From the cell containing the given text, extract its center point as (x, y) coordinate. 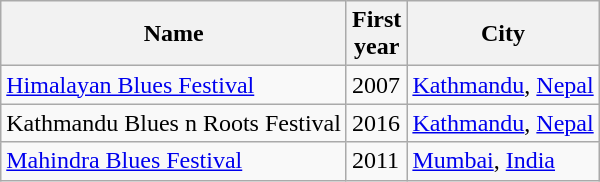
Kathmandu Blues n Roots Festival (174, 123)
Mahindra Blues Festival (174, 161)
Name (174, 34)
2011 (376, 161)
2007 (376, 85)
City (503, 34)
Mumbai, India (503, 161)
Firstyear (376, 34)
Himalayan Blues Festival (174, 85)
2016 (376, 123)
